From the cell containing the given text, extract its center point as (x, y) coordinate. 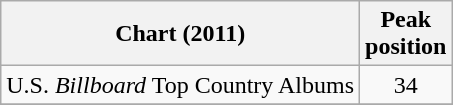
U.S. Billboard Top Country Albums (180, 85)
Peakposition (406, 34)
34 (406, 85)
Chart (2011) (180, 34)
